Identify which cell holds the provided text, then report its [x, y] central coordinate. 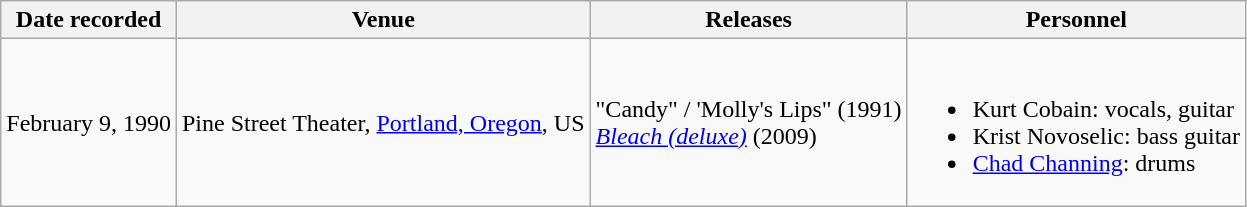
Date recorded [89, 20]
Venue [383, 20]
Releases [748, 20]
Pine Street Theater, Portland, Oregon, US [383, 122]
Personnel [1076, 20]
February 9, 1990 [89, 122]
"Candy" / 'Molly's Lips" (1991)Bleach (deluxe) (2009) [748, 122]
Kurt Cobain: vocals, guitarKrist Novoselic: bass guitarChad Channing: drums [1076, 122]
